From the cell containing the given text, extract its center point as (X, Y) coordinate. 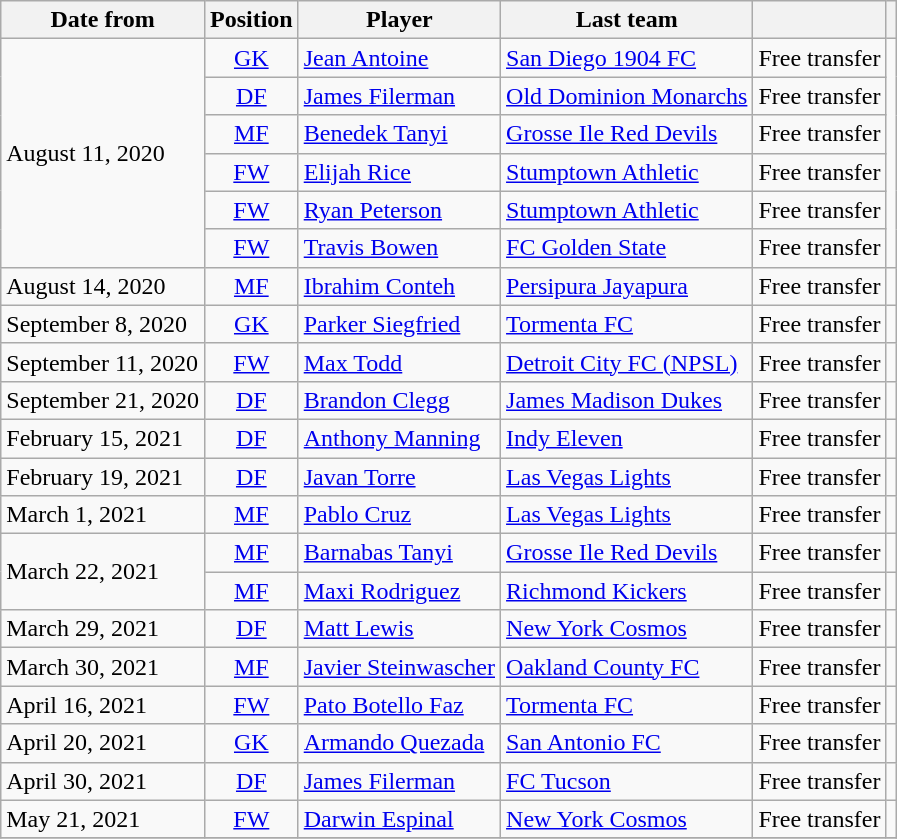
Indy Eleven (627, 438)
Armando Quezada (399, 743)
San Antonio FC (627, 743)
April 16, 2021 (103, 705)
Ibrahim Conteh (399, 286)
September 8, 2020 (103, 324)
April 20, 2021 (103, 743)
Detroit City FC (NPSL) (627, 362)
Persipura Jayapura (627, 286)
May 21, 2021 (103, 819)
Maxi Rodriguez (399, 591)
Javan Torre (399, 477)
Barnabas Tanyi (399, 553)
February 19, 2021 (103, 477)
Old Dominion Monarchs (627, 96)
Max Todd (399, 362)
Pato Botello Faz (399, 705)
Javier Steinwascher (399, 667)
Position (251, 20)
March 1, 2021 (103, 515)
Last team (627, 20)
August 14, 2020 (103, 286)
Matt Lewis (399, 629)
Parker Siegfried (399, 324)
Pablo Cruz (399, 515)
Darwin Espinal (399, 819)
Ryan Peterson (399, 210)
March 22, 2021 (103, 572)
Benedek Tanyi (399, 134)
February 15, 2021 (103, 438)
San Diego 1904 FC (627, 58)
September 11, 2020 (103, 362)
Anthony Manning (399, 438)
Richmond Kickers (627, 591)
March 30, 2021 (103, 667)
Elijah Rice (399, 172)
Player (399, 20)
Date from (103, 20)
September 21, 2020 (103, 400)
Travis Bowen (399, 248)
March 29, 2021 (103, 629)
Jean Antoine (399, 58)
Brandon Clegg (399, 400)
April 30, 2021 (103, 781)
FC Tucson (627, 781)
August 11, 2020 (103, 153)
Oakland County FC (627, 667)
FC Golden State (627, 248)
James Madison Dukes (627, 400)
